Determine the [x, y] coordinate at the center of the cell enclosing the given text.  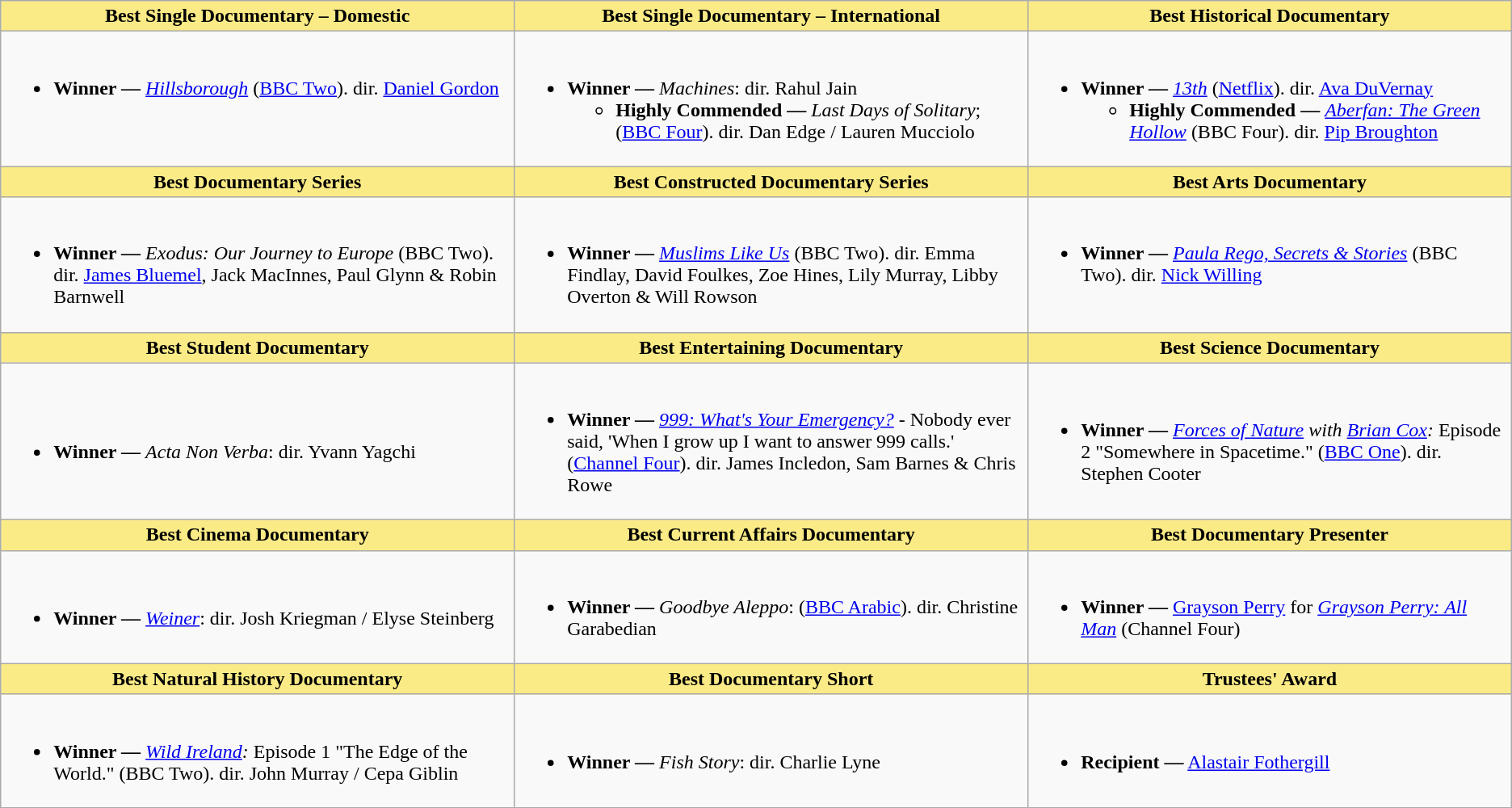
Winner — Grayson Perry for Grayson Perry: All Man (Channel Four) [1270, 607]
Winner — Acta Non Verba: dir. Yvann Yagchi [258, 441]
Winner — Weiner: dir. Josh Kriegman / Elyse Steinberg [258, 607]
Winner — Hillsborough (BBC Two). dir. Daniel Gordon [258, 99]
Best Documentary Series [258, 182]
Best Science Documentary [1270, 347]
Recipient — Alastair Fothergill [1270, 751]
Winner — Forces of Nature with Brian Cox: Episode 2 "Somewhere in Spacetime." (BBC One). dir. Stephen Cooter [1270, 441]
Best Current Affairs Documentary [771, 535]
Winner — Fish Story: dir. Charlie Lyne [771, 751]
Best Cinema Documentary [258, 535]
Winner — Exodus: Our Journey to Europe (BBC Two). dir. James Bluemel, Jack MacInnes, Paul Glynn & Robin Barnwell [258, 265]
Winner — Wild Ireland: Episode 1 "The Edge of the World." (BBC Two). dir. John Murray / Cepa Giblin [258, 751]
Best Entertaining Documentary [771, 347]
Winner — Paula Rego, Secrets & Stories (BBC Two). dir. Nick Willing [1270, 265]
Best Student Documentary [258, 347]
Best Single Documentary – Domestic [258, 16]
Winner — Goodbye Aleppo: (BBC Arabic). dir. Christine Garabedian [771, 607]
Best Historical Documentary [1270, 16]
Best Constructed Documentary Series [771, 182]
Winner — Muslims Like Us (BBC Two). dir. Emma Findlay, David Foulkes, Zoe Hines, Lily Murray, Libby Overton & Will Rowson [771, 265]
Best Single Documentary – International [771, 16]
Winner — 13th (Netflix). dir. Ava DuVernayHighly Commended — Aberfan: The Green Hollow (BBC Four). dir. Pip Broughton [1270, 99]
Best Arts Documentary [1270, 182]
Trustees' Award [1270, 679]
Best Documentary Short [771, 679]
Winner — Machines: dir. Rahul JainHighly Commended — Last Days of Solitary; (BBC Four). dir. Dan Edge / Lauren Mucciolo [771, 99]
Best Documentary Presenter [1270, 535]
Best Natural History Documentary [258, 679]
